Determine the (X, Y) coordinate at the center of the cell enclosing the given text.  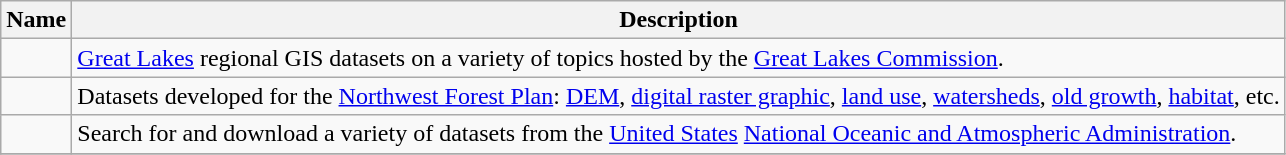
Name (36, 20)
Datasets developed for the Northwest Forest Plan: DEM, digital raster graphic, land use, watersheds, old growth, habitat, etc. (679, 96)
Description (679, 20)
Great Lakes regional GIS datasets on a variety of topics hosted by the Great Lakes Commission. (679, 58)
Search for and download a variety of datasets from the United States National Oceanic and Atmospheric Administration. (679, 134)
